Return the (x, y) coordinate for the center point of the cell that contains the specified text.  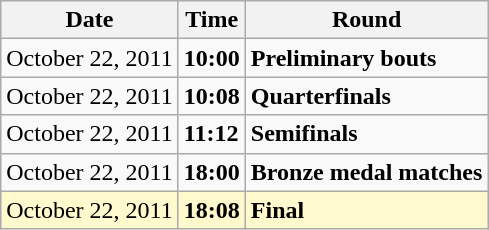
18:00 (212, 172)
10:08 (212, 96)
Final (366, 210)
Preliminary bouts (366, 58)
18:08 (212, 210)
Bronze medal matches (366, 172)
Quarterfinals (366, 96)
Semifinals (366, 134)
Time (212, 20)
Date (90, 20)
10:00 (212, 58)
Round (366, 20)
11:12 (212, 134)
